Find where the given text appears and provide that cell's center as [X, Y] coordinate. 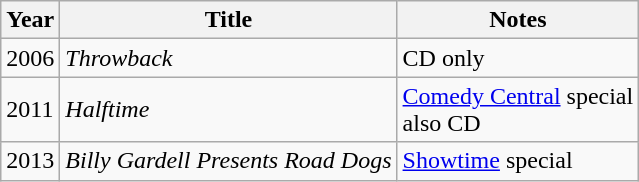
Billy Gardell Presents Road Dogs [228, 161]
Notes [518, 20]
Showtime special [518, 161]
Year [30, 20]
2011 [30, 110]
2013 [30, 161]
Throwback [228, 58]
Title [228, 20]
Comedy Central specialalso CD [518, 110]
2006 [30, 58]
CD only [518, 58]
Halftime [228, 110]
